Search for the cell housing the specified text and yield its (X, Y) center coordinate. 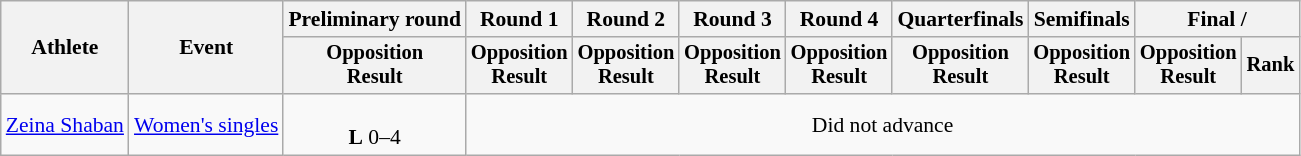
Final / (1217, 19)
Event (206, 48)
Round 3 (732, 19)
Women's singles (206, 124)
Round 1 (520, 19)
L 0–4 (374, 124)
Rank (1271, 66)
Semifinals (1082, 19)
Round 4 (840, 19)
Quarterfinals (960, 19)
Did not advance (882, 124)
Preliminary round (374, 19)
Athlete (65, 48)
Round 2 (626, 19)
Zeina Shaban (65, 124)
